Find where the given text appears and provide that cell's center as [x, y] coordinate. 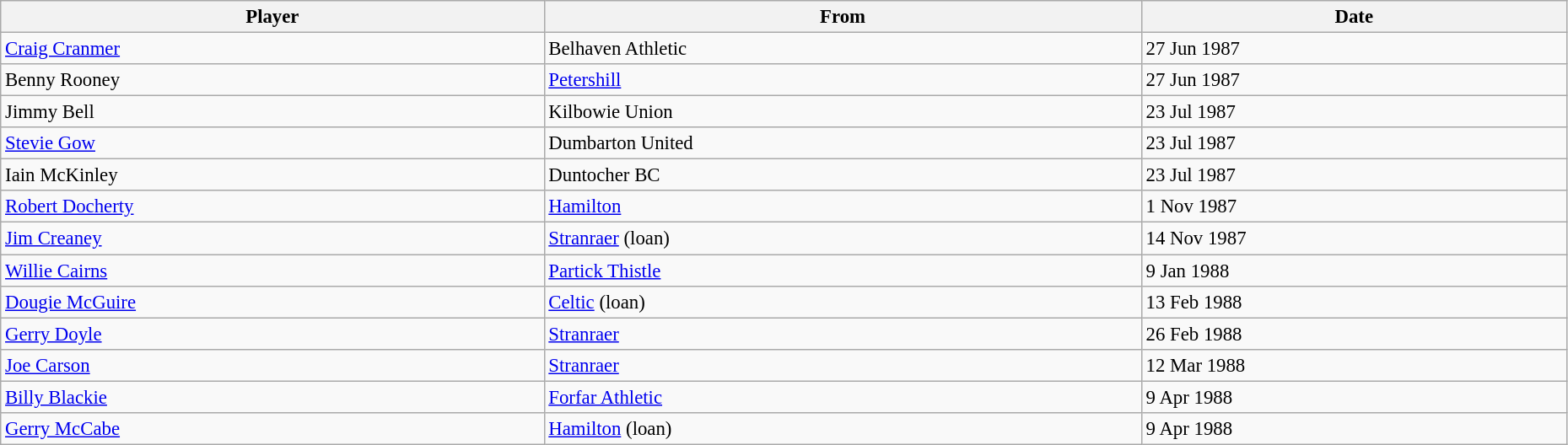
13 Feb 1988 [1354, 302]
Jimmy Bell [272, 112]
Date [1354, 17]
Partick Thistle [843, 271]
Benny Rooney [272, 80]
Joe Carson [272, 365]
Billy Blackie [272, 397]
Kilbowie Union [843, 112]
From [843, 17]
1 Nov 1987 [1354, 206]
Celtic (loan) [843, 302]
Dougie McGuire [272, 302]
Dumbarton United [843, 143]
Iain McKinley [272, 175]
Forfar Athletic [843, 397]
Stranraer (loan) [843, 239]
Gerry Doyle [272, 334]
12 Mar 1988 [1354, 365]
Craig Cranmer [272, 49]
Jim Creaney [272, 239]
9 Jan 1988 [1354, 271]
Player [272, 17]
Hamilton (loan) [843, 429]
Robert Docherty [272, 206]
Gerry McCabe [272, 429]
Hamilton [843, 206]
Stevie Gow [272, 143]
Petershill [843, 80]
Duntocher BC [843, 175]
Belhaven Athletic [843, 49]
26 Feb 1988 [1354, 334]
Willie Cairns [272, 271]
14 Nov 1987 [1354, 239]
